Pinpoint the cell where the given text exists, returning its (X, Y) midpoint coordinate. 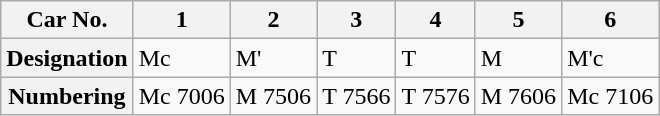
Mc (182, 58)
M'c (610, 58)
T 7576 (436, 96)
Mc 7006 (182, 96)
M (518, 58)
1 (182, 20)
2 (273, 20)
Mc 7106 (610, 96)
M 7606 (518, 96)
6 (610, 20)
Car No. (67, 20)
Designation (67, 58)
M 7506 (273, 96)
5 (518, 20)
3 (356, 20)
M' (273, 58)
T 7566 (356, 96)
4 (436, 20)
Numbering (67, 96)
